Provide the (x, y) coordinate of the cell's center where the given text is located.  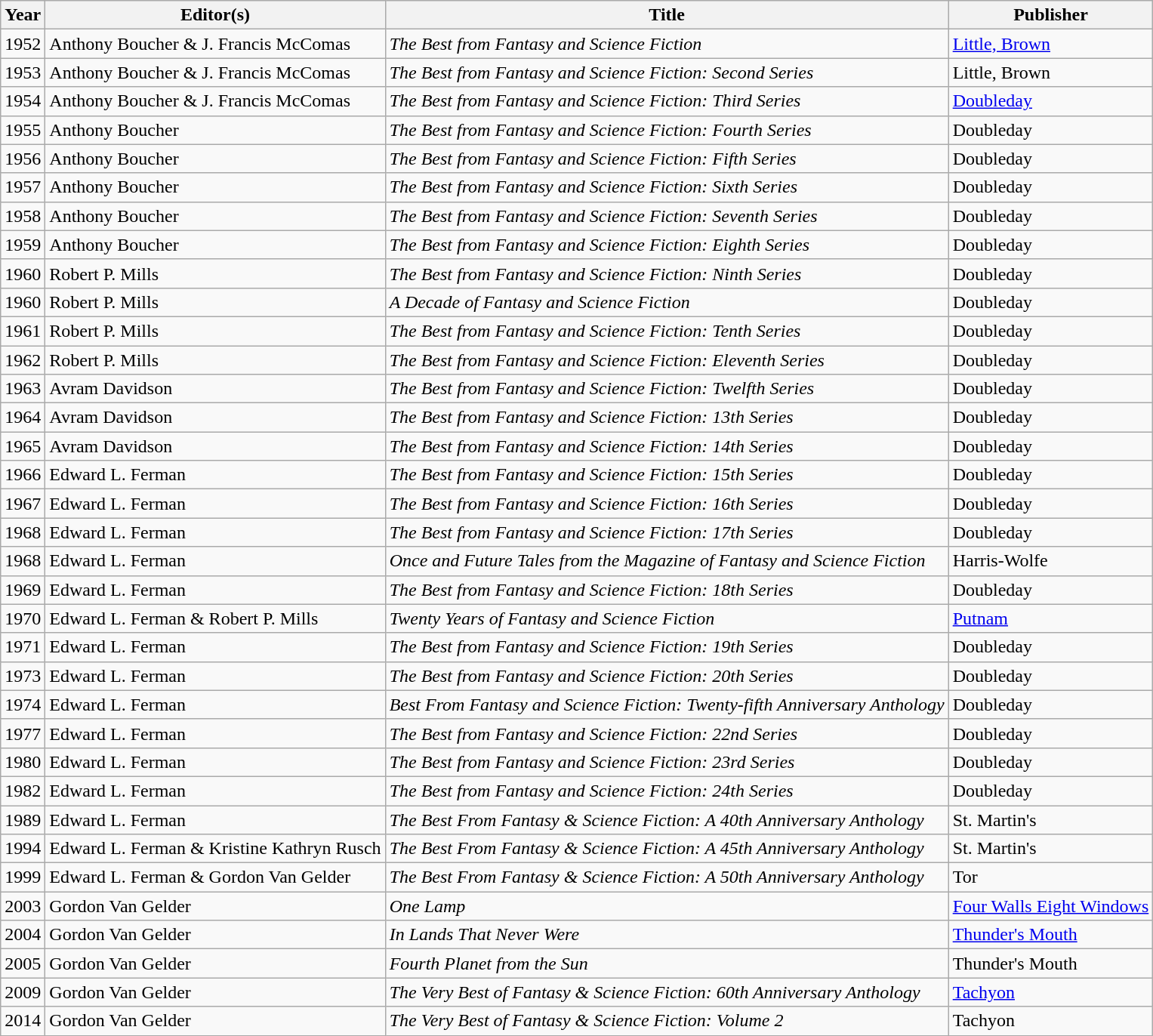
The Best from Fantasy and Science Fiction: 18th Series (667, 590)
2014 (23, 1021)
1956 (23, 159)
The Best from Fantasy and Science Fiction: Third Series (667, 101)
1967 (23, 504)
Title (667, 15)
1989 (23, 819)
1959 (23, 245)
1974 (23, 705)
The Best from Fantasy and Science Fiction: 19th Series (667, 647)
Putnam (1051, 618)
1982 (23, 791)
1973 (23, 676)
Four Walls Eight Windows (1051, 906)
Edward L. Ferman & Robert P. Mills (215, 618)
The Best from Fantasy and Science Fiction: Eighth Series (667, 245)
Harris-Wolfe (1051, 561)
Best From Fantasy and Science Fiction: Twenty-fifth Anniversary Anthology (667, 705)
The Very Best of Fantasy & Science Fiction: Volume 2 (667, 1021)
1958 (23, 216)
1952 (23, 44)
1971 (23, 647)
Tor (1051, 877)
1961 (23, 331)
1977 (23, 733)
1964 (23, 418)
1969 (23, 590)
Publisher (1051, 15)
1966 (23, 475)
The Best from Fantasy and Science Fiction: 20th Series (667, 676)
The Best From Fantasy & Science Fiction: A 40th Anniversary Anthology (667, 819)
The Best From Fantasy & Science Fiction: A 50th Anniversary Anthology (667, 877)
The Best from Fantasy and Science Fiction: Seventh Series (667, 216)
1955 (23, 130)
Twenty Years of Fantasy and Science Fiction (667, 618)
1994 (23, 849)
2009 (23, 992)
1962 (23, 360)
The Best from Fantasy and Science Fiction: Ninth Series (667, 273)
1954 (23, 101)
The Best from Fantasy and Science Fiction (667, 44)
Edward L. Ferman & Kristine Kathryn Rusch (215, 849)
The Very Best of Fantasy & Science Fiction: 60th Anniversary Anthology (667, 992)
One Lamp (667, 906)
1957 (23, 187)
1963 (23, 389)
2005 (23, 964)
The Best from Fantasy and Science Fiction: Second Series (667, 72)
The Best from Fantasy and Science Fiction: 23rd Series (667, 762)
The Best from Fantasy and Science Fiction: Twelfth Series (667, 389)
1965 (23, 446)
The Best from Fantasy and Science Fiction: Sixth Series (667, 187)
The Best From Fantasy & Science Fiction: A 45th Anniversary Anthology (667, 849)
The Best from Fantasy and Science Fiction: Eleventh Series (667, 360)
2004 (23, 935)
The Best from Fantasy and Science Fiction: 15th Series (667, 475)
The Best from Fantasy and Science Fiction: Fourth Series (667, 130)
Editor(s) (215, 15)
Year (23, 15)
The Best from Fantasy and Science Fiction: 14th Series (667, 446)
Once and Future Tales from the Magazine of Fantasy and Science Fiction (667, 561)
The Best from Fantasy and Science Fiction: Fifth Series (667, 159)
1970 (23, 618)
Fourth Planet from the Sun (667, 964)
A Decade of Fantasy and Science Fiction (667, 302)
The Best from Fantasy and Science Fiction: 24th Series (667, 791)
Edward L. Ferman & Gordon Van Gelder (215, 877)
In Lands That Never Were (667, 935)
The Best from Fantasy and Science Fiction: 17th Series (667, 532)
The Best from Fantasy and Science Fiction: 16th Series (667, 504)
1980 (23, 762)
1953 (23, 72)
The Best from Fantasy and Science Fiction: Tenth Series (667, 331)
The Best from Fantasy and Science Fiction: 13th Series (667, 418)
2003 (23, 906)
1999 (23, 877)
The Best from Fantasy and Science Fiction: 22nd Series (667, 733)
